Scan for the cell matching the given text and deliver its (X, Y) coordinate at center. 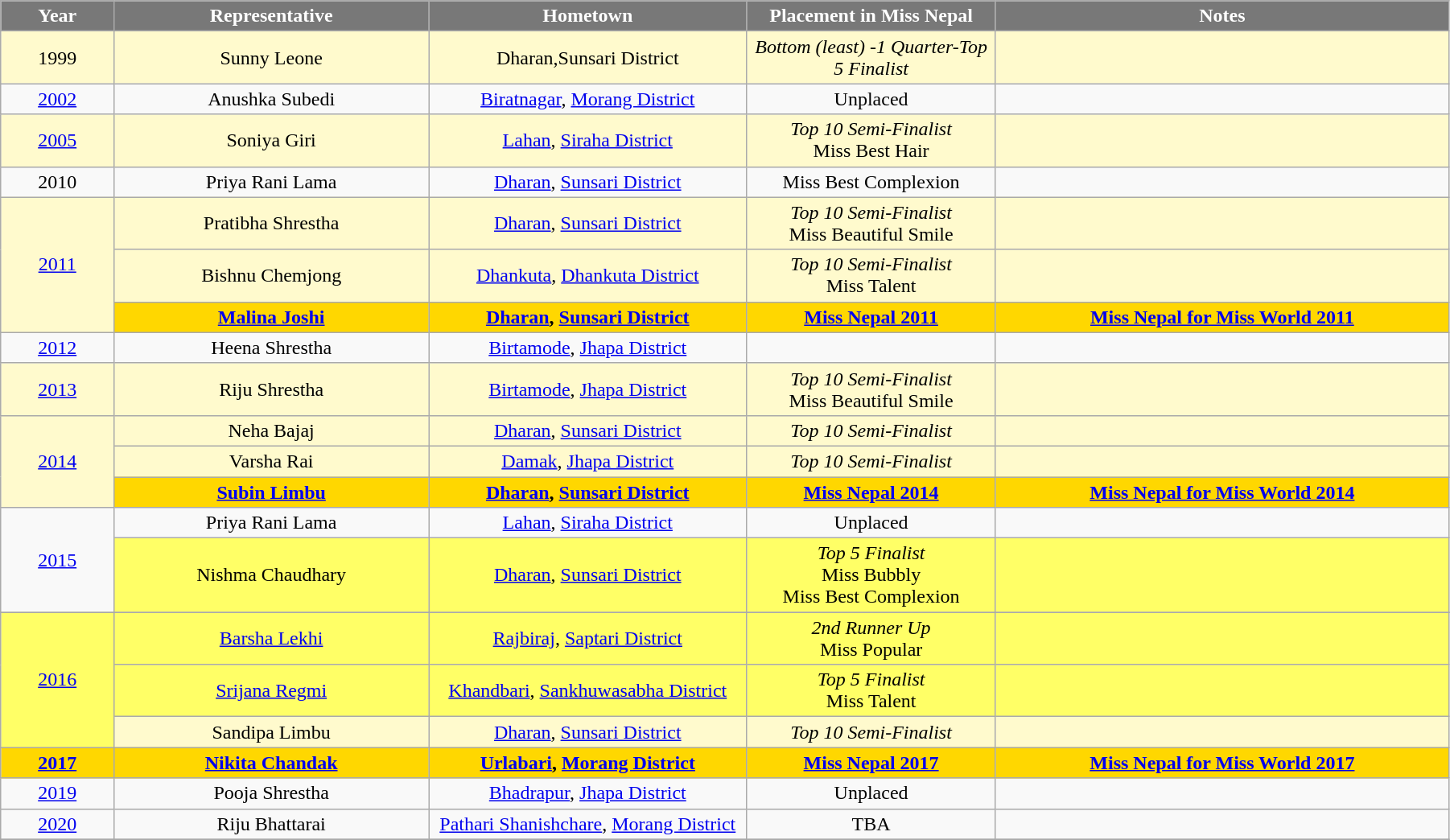
Neha Bajaj (272, 430)
2020 (58, 824)
Notes (1221, 16)
Anushka Subedi (272, 99)
2005 (58, 140)
Bottom (least) -1 Quarter-Top 5 Finalist (871, 58)
Srijana Regmi (272, 690)
1999 (58, 58)
Khandbari, Sankhuwasabha District (587, 690)
Top 5 Finalist Miss Bubbly Miss Best Complexion (871, 575)
2013 (58, 389)
Damak, Jhapa District (587, 461)
Year (58, 16)
Subin Limbu (272, 492)
Riju Bhattarai (272, 824)
Sunny Leone (272, 58)
Top 5 Finalist Miss Talent (871, 690)
Riju Shrestha (272, 389)
Barsha Lekhi (272, 639)
Pathari Shanishchare, Morang District (587, 824)
Rajbiraj, Saptari District (587, 639)
Biratnagar, Morang District (587, 99)
Pooja Shrestha (272, 793)
Dhankuta, Dhankuta District (587, 275)
Nishma Chaudhary (272, 575)
Soniya Giri (272, 140)
Miss Nepal for Miss World 2014 (1221, 492)
2015 (58, 560)
Dharan,Sunsari District (587, 58)
Representative (272, 16)
Placement in Miss Nepal (871, 16)
Miss Nepal 2014 (871, 492)
Top 10 Semi-Finalist Miss Best Hair (871, 140)
Sandipa Limbu (272, 732)
Bhadrapur, Jhapa District (587, 793)
Heena Shrestha (272, 348)
Miss Nepal for Miss World 2011 (1221, 317)
2011 (58, 265)
Miss Best Complexion (871, 182)
Miss Nepal for Miss World 2017 (1221, 763)
Hometown (587, 16)
2017 (58, 763)
Nikita Chandak (272, 763)
Varsha Rai (272, 461)
TBA (871, 824)
2012 (58, 348)
Top 10 Semi-Finalist Miss Talent (871, 275)
2014 (58, 461)
Pratibha Shrestha (272, 224)
2010 (58, 182)
Miss Nepal 2011 (871, 317)
Urlabari, Morang District (587, 763)
Bishnu Chemjong (272, 275)
2002 (58, 99)
2016 (58, 680)
Miss Nepal 2017 (871, 763)
2019 (58, 793)
2nd Runner Up Miss Popular (871, 639)
Malina Joshi (272, 317)
